Find where the given text appears and provide that cell's center as (X, Y) coordinate. 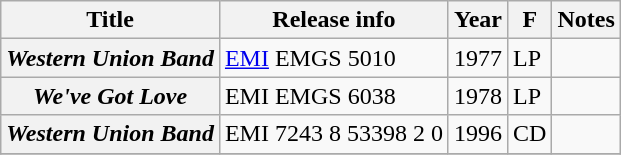
1978 (478, 96)
Year (478, 20)
We've Got Love (110, 96)
EMI EMGS 6038 (334, 96)
EMI 7243 8 53398 2 0 (334, 134)
Release info (334, 20)
F (530, 20)
Notes (586, 20)
1977 (478, 58)
1996 (478, 134)
CD (530, 134)
EMI EMGS 5010 (334, 58)
Title (110, 20)
